Extract the [x, y] coordinate from the center of the cell holding the provided text.  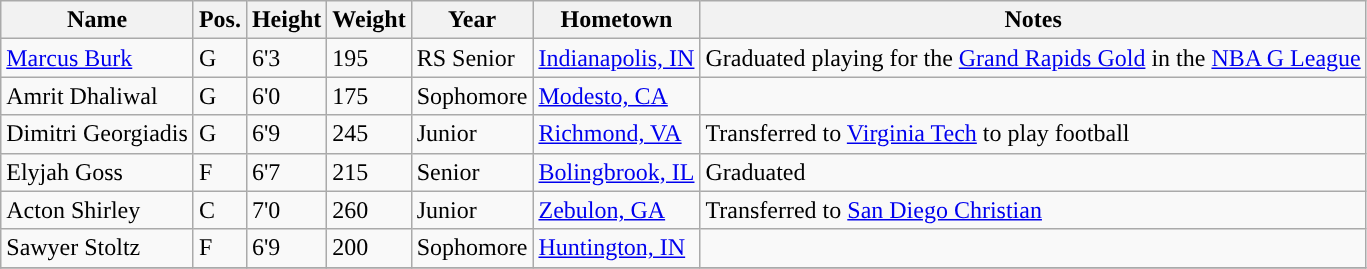
Amrit Dhaliwal [98, 96]
Graduated playing for the Grand Rapids Gold in the NBA G League [1033, 58]
Huntington, IN [616, 248]
Dimitri Georgiadis [98, 134]
Height [286, 20]
Indianapolis, IN [616, 58]
Sawyer Stoltz [98, 248]
6'7 [286, 172]
Marcus Burk [98, 58]
6'0 [286, 96]
215 [369, 172]
Hometown [616, 20]
Modesto, CA [616, 96]
RS Senior [472, 58]
260 [369, 210]
Bolingbrook, IL [616, 172]
Pos. [220, 20]
Zebulon, GA [616, 210]
195 [369, 58]
Transferred to San Diego Christian [1033, 210]
245 [369, 134]
6'3 [286, 58]
Notes [1033, 20]
Year [472, 20]
Graduated [1033, 172]
C [220, 210]
Elyjah Goss [98, 172]
Senior [472, 172]
Name [98, 20]
7'0 [286, 210]
Acton Shirley [98, 210]
Weight [369, 20]
175 [369, 96]
Transferred to Virginia Tech to play football [1033, 134]
200 [369, 248]
Richmond, VA [616, 134]
